From the cell containing the given text, extract its center point as [X, Y] coordinate. 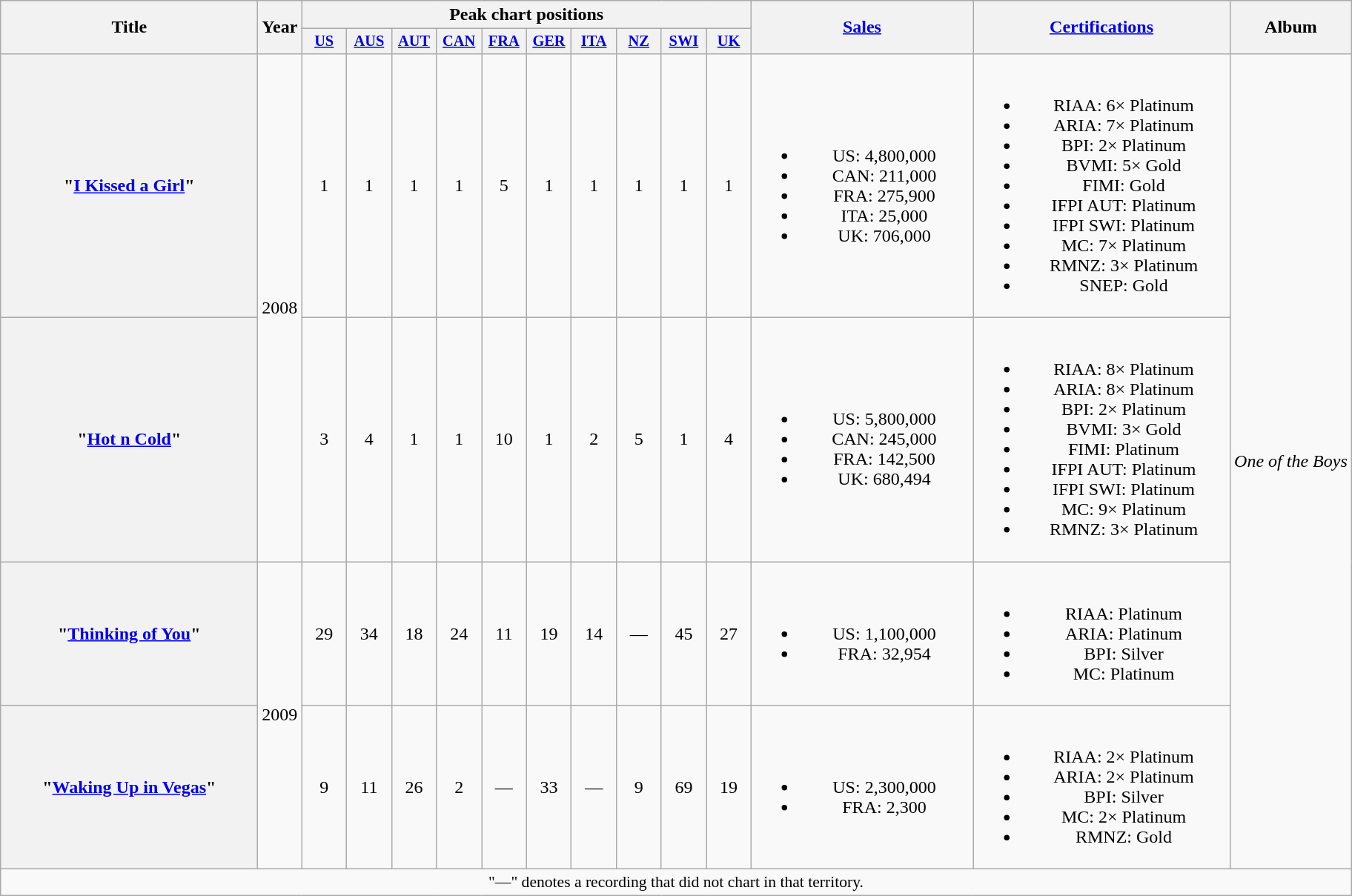
"Waking Up in Vegas" [129, 787]
Sales [861, 27]
24 [460, 634]
3 [325, 440]
One of the Boys [1291, 461]
ITA [594, 42]
US: 2,300,000FRA: 2,300 [861, 787]
45 [683, 634]
Certifications [1101, 27]
RIAA: PlatinumARIA: PlatinumBPI: SilverMC: Platinum [1101, 634]
69 [683, 787]
US: 5,800,000CAN: 245,000FRA: 142,500UK: 680,494 [861, 440]
2009 [280, 716]
33 [549, 787]
"Hot n Cold" [129, 440]
FRA [504, 42]
CAN [460, 42]
Album [1291, 27]
UK [729, 42]
RIAA: 2× PlatinumARIA: 2× PlatinumBPI: SilverMC: 2× PlatinumRMNZ: Gold [1101, 787]
26 [414, 787]
14 [594, 634]
US: 1,100,000FRA: 32,954 [861, 634]
"—" denotes a recording that did not chart in that territory. [676, 883]
29 [325, 634]
SWI [683, 42]
GER [549, 42]
"Thinking of You" [129, 634]
27 [729, 634]
RIAA: 8× PlatinumARIA: 8× PlatinumBPI: 2× PlatinumBVMI: 3× GoldFIMI: PlatinumIFPI AUT: PlatinumIFPI SWI: PlatinumMC: 9× PlatinumRMNZ: 3× Platinum [1101, 440]
Title [129, 27]
10 [504, 440]
18 [414, 634]
AUT [414, 42]
NZ [639, 42]
2008 [280, 307]
AUS [369, 42]
Peak chart positions [526, 15]
"I Kissed a Girl" [129, 185]
US: 4,800,000CAN: 211,000FRA: 275,900ITA: 25,000UK: 706,000 [861, 185]
Year [280, 27]
34 [369, 634]
US [325, 42]
